Capture the cell that displays the provided text and extract its [x, y] central coordinate. 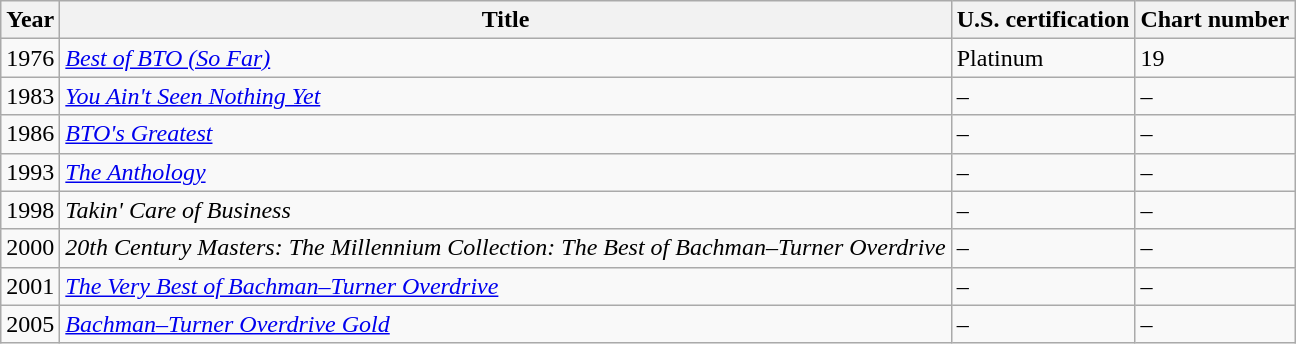
1998 [30, 210]
The Very Best of Bachman–Turner Overdrive [506, 286]
The Anthology [506, 172]
20th Century Masters: The Millennium Collection: The Best of Bachman–Turner Overdrive [506, 248]
Title [506, 20]
BTO's Greatest [506, 134]
Takin' Care of Business [506, 210]
Chart number [1215, 20]
Platinum [1043, 58]
U.S. certification [1043, 20]
1993 [30, 172]
2005 [30, 324]
1983 [30, 96]
19 [1215, 58]
Best of BTO (So Far) [506, 58]
Year [30, 20]
You Ain't Seen Nothing Yet [506, 96]
1976 [30, 58]
1986 [30, 134]
2001 [30, 286]
Bachman–Turner Overdrive Gold [506, 324]
2000 [30, 248]
